Output the (X, Y) coordinate of the center of the cell containing the given text.  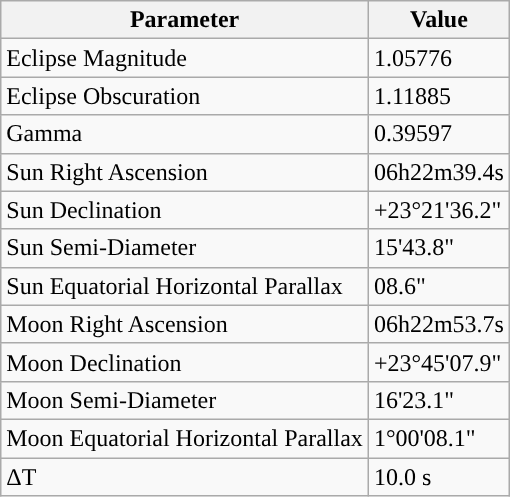
0.39597 (438, 134)
15'43.8" (438, 248)
Eclipse Magnitude (185, 58)
06h22m39.4s (438, 172)
Parameter (185, 20)
Gamma (185, 134)
1.05776 (438, 58)
16'23.1" (438, 400)
+23°45'07.9" (438, 362)
Moon Semi-Diameter (185, 400)
Moon Declination (185, 362)
10.0 s (438, 477)
06h22m53.7s (438, 324)
Value (438, 20)
Eclipse Obscuration (185, 96)
+23°21'36.2" (438, 210)
08.6" (438, 286)
1.11885 (438, 96)
Sun Right Ascension (185, 172)
ΔT (185, 477)
Sun Equatorial Horizontal Parallax (185, 286)
Moon Right Ascension (185, 324)
1°00'08.1" (438, 438)
Moon Equatorial Horizontal Parallax (185, 438)
Sun Declination (185, 210)
Sun Semi-Diameter (185, 248)
